Return the [X, Y] coordinate for the center point of the cell that contains the specified text.  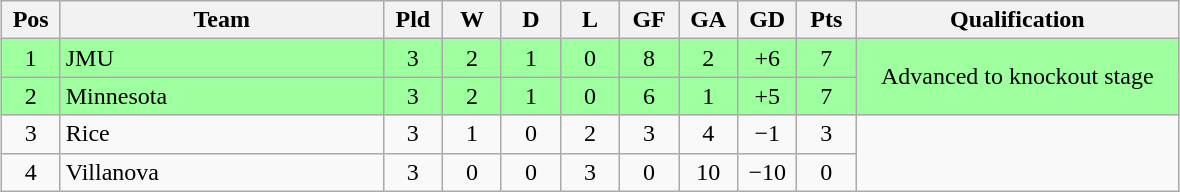
L [590, 20]
GD [768, 20]
Qualification [1018, 20]
D [530, 20]
Villanova [222, 172]
Advanced to knockout stage [1018, 77]
8 [650, 58]
−1 [768, 134]
Pos [30, 20]
+5 [768, 96]
−10 [768, 172]
GA [708, 20]
W [472, 20]
10 [708, 172]
Pts [826, 20]
GF [650, 20]
Pld [412, 20]
Team [222, 20]
6 [650, 96]
+6 [768, 58]
JMU [222, 58]
Rice [222, 134]
Minnesota [222, 96]
